Extract the [x, y] coordinate from the center of the cell holding the provided text.  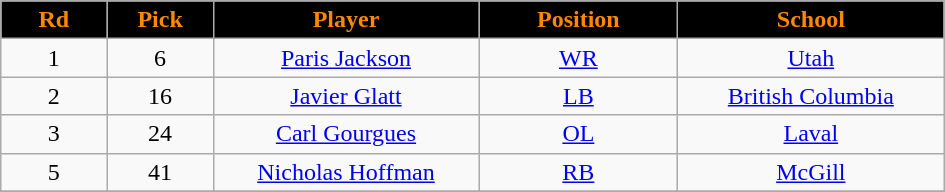
Rd [54, 20]
Paris Jackson [346, 58]
RB [578, 172]
Position [578, 20]
24 [160, 134]
41 [160, 172]
2 [54, 96]
McGill [811, 172]
Laval [811, 134]
School [811, 20]
5 [54, 172]
LB [578, 96]
Pick [160, 20]
Nicholas Hoffman [346, 172]
WR [578, 58]
OL [578, 134]
Javier Glatt [346, 96]
1 [54, 58]
Carl Gourgues [346, 134]
British Columbia [811, 96]
Player [346, 20]
3 [54, 134]
6 [160, 58]
Utah [811, 58]
16 [160, 96]
